From the cell containing the given text, extract its center point as (x, y) coordinate. 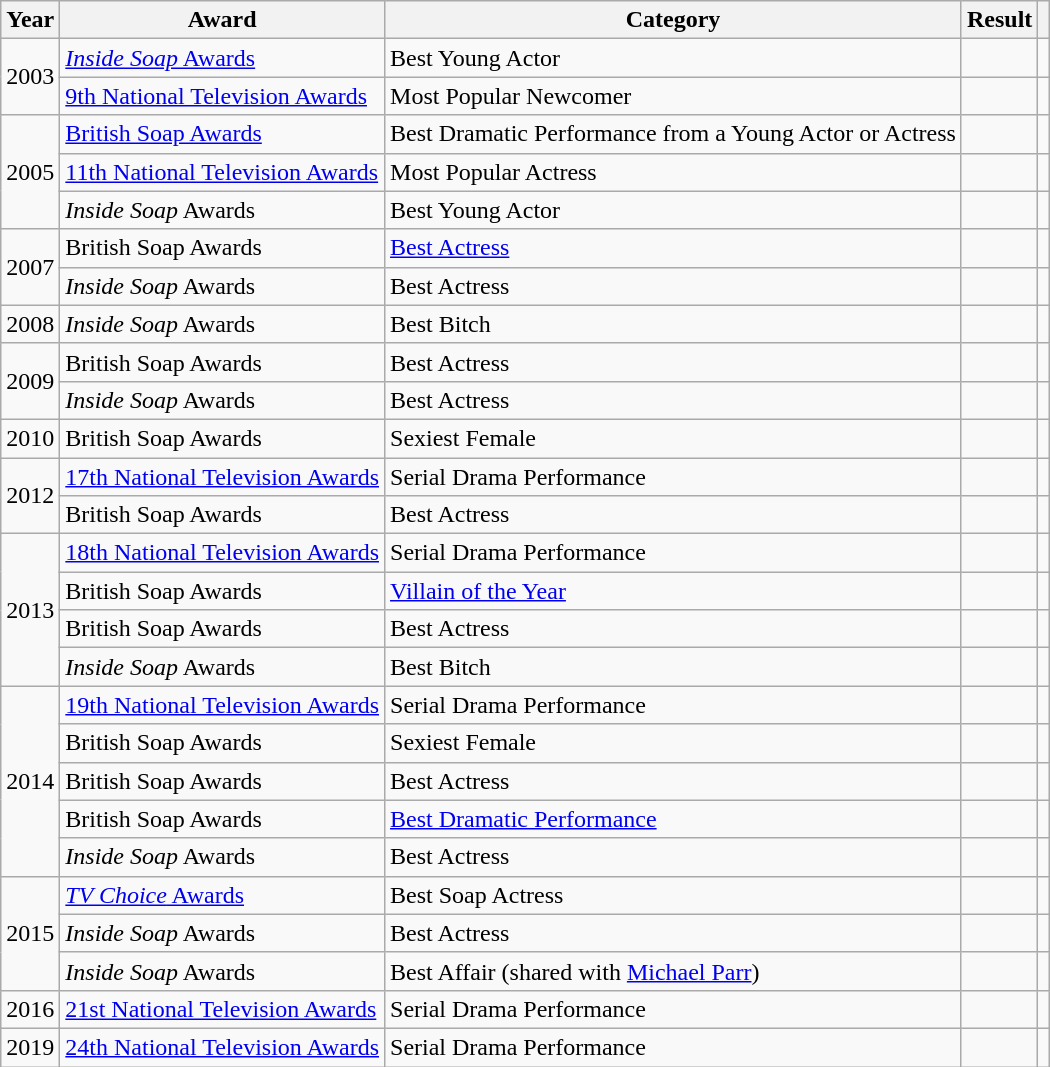
Result (999, 20)
2016 (30, 1009)
18th National Television Awards (222, 553)
2019 (30, 1047)
2013 (30, 610)
Year (30, 20)
Best Dramatic Performance from a Young Actor or Actress (674, 134)
2007 (30, 267)
24th National Television Awards (222, 1047)
Most Popular Actress (674, 172)
11th National Television Awards (222, 172)
Award (222, 20)
Villain of the Year (674, 591)
2003 (30, 77)
2009 (30, 381)
2010 (30, 438)
Best Dramatic Performance (674, 819)
Best Soap Actress (674, 895)
Best Affair (shared with Michael Parr) (674, 971)
2005 (30, 172)
2014 (30, 781)
Most Popular Newcomer (674, 96)
17th National Television Awards (222, 477)
2015 (30, 933)
TV Choice Awards (222, 895)
21st National Television Awards (222, 1009)
2008 (30, 324)
9th National Television Awards (222, 96)
Category (674, 20)
19th National Television Awards (222, 705)
2012 (30, 496)
